Locate the cell with the specified text and output its [x, y] center coordinate. 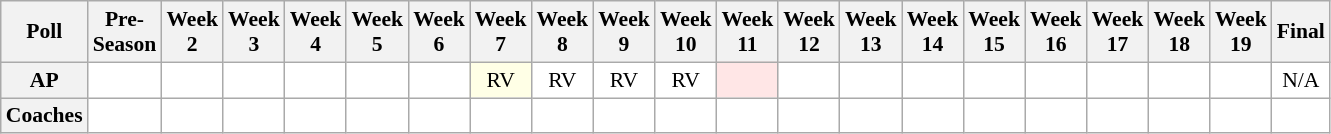
Week19 [1241, 32]
Week4 [316, 32]
Pre-Season [125, 32]
Week12 [809, 32]
Final [1301, 32]
Week6 [439, 32]
Week13 [871, 32]
Week5 [377, 32]
Week10 [686, 32]
Week15 [994, 32]
Week14 [933, 32]
Week9 [624, 32]
Week3 [254, 32]
Week16 [1056, 32]
Week11 [748, 32]
Week2 [192, 32]
Poll [44, 32]
Coaches [44, 116]
N/A [1301, 80]
Week18 [1179, 32]
AP [44, 80]
Week8 [562, 32]
Week7 [501, 32]
Week17 [1118, 32]
